Find where the given text appears and provide that cell's center as [x, y] coordinate. 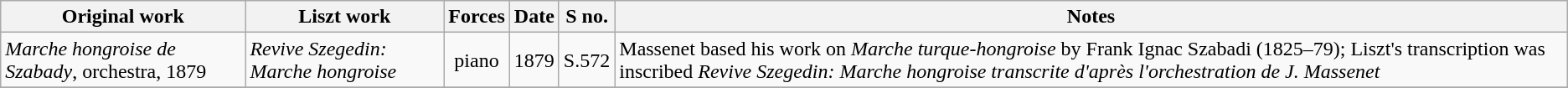
1879 [534, 60]
Forces [477, 17]
Date [534, 17]
S no. [586, 17]
Marche hongroise de Szabady, orchestra, 1879 [123, 60]
Original work [123, 17]
Revive Szegedin: Marche hongroise [345, 60]
S.572 [586, 60]
Liszt work [345, 17]
Notes [1091, 17]
piano [477, 60]
